Identify which cell holds the provided text, then report its (X, Y) central coordinate. 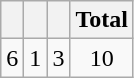
10 (102, 58)
3 (58, 58)
Total (102, 20)
1 (36, 58)
6 (12, 58)
